Identify which cell holds the provided text, then report its [x, y] central coordinate. 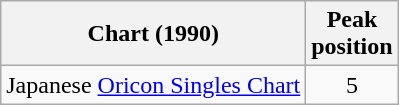
5 [352, 85]
Japanese Oricon Singles Chart [154, 85]
Chart (1990) [154, 34]
Peakposition [352, 34]
